From the cell containing the given text, extract its center point as (x, y) coordinate. 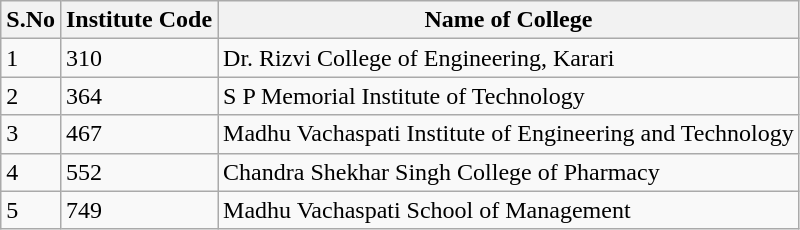
4 (31, 172)
467 (138, 134)
310 (138, 58)
Madhu Vachaspati Institute of Engineering and Technology (509, 134)
749 (138, 210)
552 (138, 172)
3 (31, 134)
Institute Code (138, 20)
5 (31, 210)
364 (138, 96)
1 (31, 58)
2 (31, 96)
Name of College (509, 20)
Chandra Shekhar Singh College of Pharmacy (509, 172)
S P Memorial Institute of Technology (509, 96)
S.No (31, 20)
Dr. Rizvi College of Engineering, Karari (509, 58)
Madhu Vachaspati School of Management (509, 210)
